Output the [X, Y] coordinate of the center of the cell containing the given text.  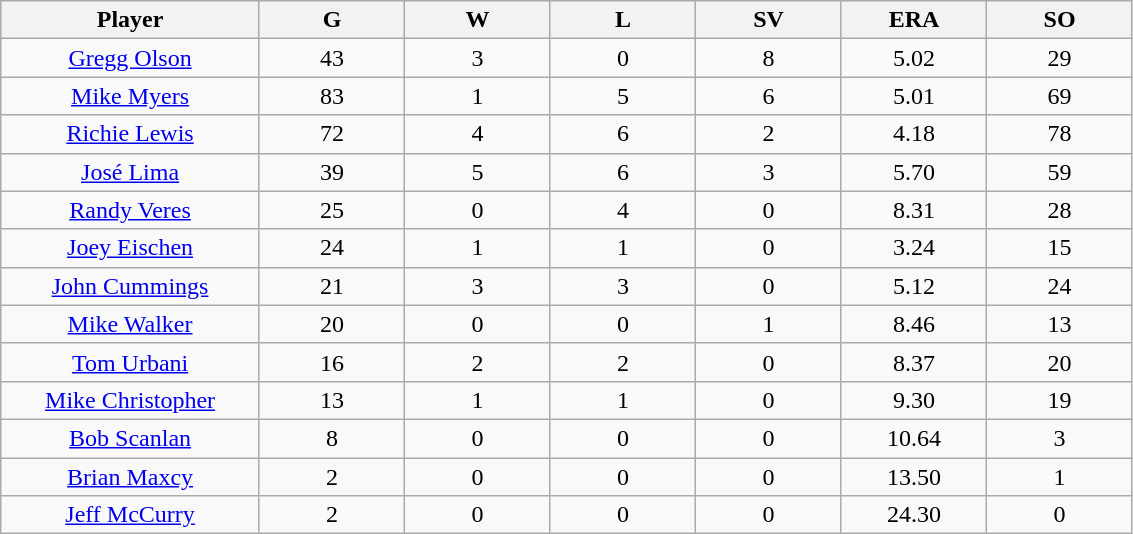
Brian Maxcy [130, 477]
L [622, 20]
29 [1060, 58]
Player [130, 20]
ERA [914, 20]
3.24 [914, 248]
Bob Scanlan [130, 438]
78 [1060, 134]
10.64 [914, 438]
SV [768, 20]
39 [332, 172]
José Lima [130, 172]
8.31 [914, 210]
19 [1060, 400]
Richie Lewis [130, 134]
G [332, 20]
59 [1060, 172]
Gregg Olson [130, 58]
15 [1060, 248]
Tom Urbani [130, 362]
21 [332, 286]
5.12 [914, 286]
13.50 [914, 477]
72 [332, 134]
16 [332, 362]
24.30 [914, 515]
9.30 [914, 400]
8.37 [914, 362]
8.46 [914, 324]
5.01 [914, 96]
83 [332, 96]
5.02 [914, 58]
Mike Myers [130, 96]
69 [1060, 96]
Mike Christopher [130, 400]
W [478, 20]
5.70 [914, 172]
25 [332, 210]
John Cummings [130, 286]
Joey Eischen [130, 248]
SO [1060, 20]
Randy Veres [130, 210]
28 [1060, 210]
43 [332, 58]
4.18 [914, 134]
Jeff McCurry [130, 515]
Mike Walker [130, 324]
